Find where the given text appears and provide that cell's center as (x, y) coordinate. 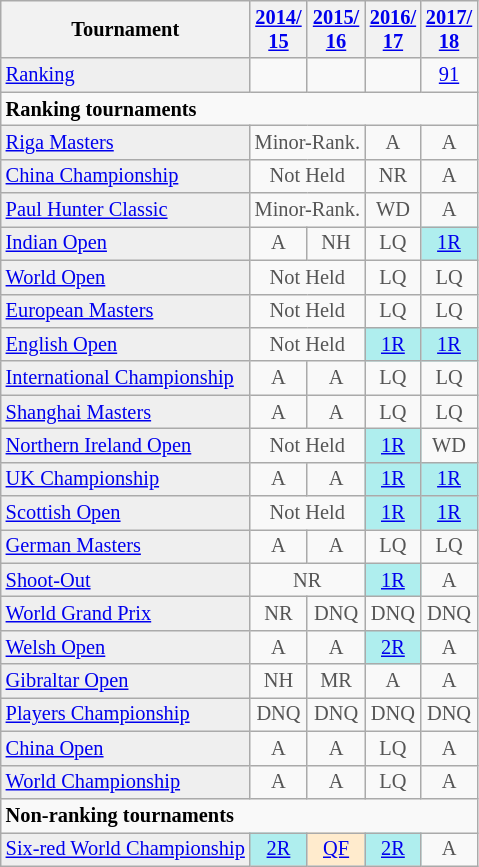
Indian Open (126, 243)
Players Championship (126, 714)
Non-ranking tournaments (239, 815)
German Masters (126, 546)
World Championship (126, 782)
Welsh Open (126, 647)
91 (449, 75)
Riga Masters (126, 142)
China Open (126, 748)
Shoot-Out (126, 580)
International Championship (126, 378)
Gibraltar Open (126, 681)
Ranking tournaments (239, 109)
World Grand Prix (126, 613)
UK Championship (126, 479)
World Open (126, 277)
Paul Hunter Classic (126, 210)
China Championship (126, 176)
2014/15 (279, 29)
English Open (126, 344)
QF (336, 849)
Tournament (126, 29)
Ranking (126, 75)
Northern Ireland Open (126, 445)
2017/18 (449, 29)
European Masters (126, 311)
Scottish Open (126, 513)
2015/16 (336, 29)
Shanghai Masters (126, 412)
MR (336, 681)
2016/17 (393, 29)
Six-red World Championship (126, 849)
